From the cell containing the given text, extract its center point as [X, Y] coordinate. 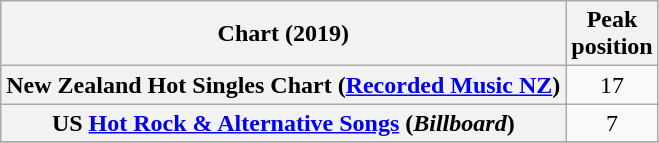
New Zealand Hot Singles Chart (Recorded Music NZ) [284, 85]
17 [612, 85]
Peakposition [612, 34]
Chart (2019) [284, 34]
7 [612, 123]
US Hot Rock & Alternative Songs (Billboard) [284, 123]
